Locate the cell with the specified text and output its [x, y] center coordinate. 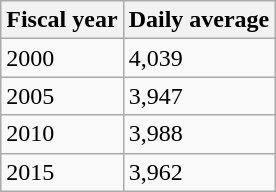
3,962 [199, 172]
3,988 [199, 134]
2005 [62, 96]
3,947 [199, 96]
2015 [62, 172]
Daily average [199, 20]
2010 [62, 134]
2000 [62, 58]
Fiscal year [62, 20]
4,039 [199, 58]
